Output the (x, y) coordinate of the center of the cell containing the given text.  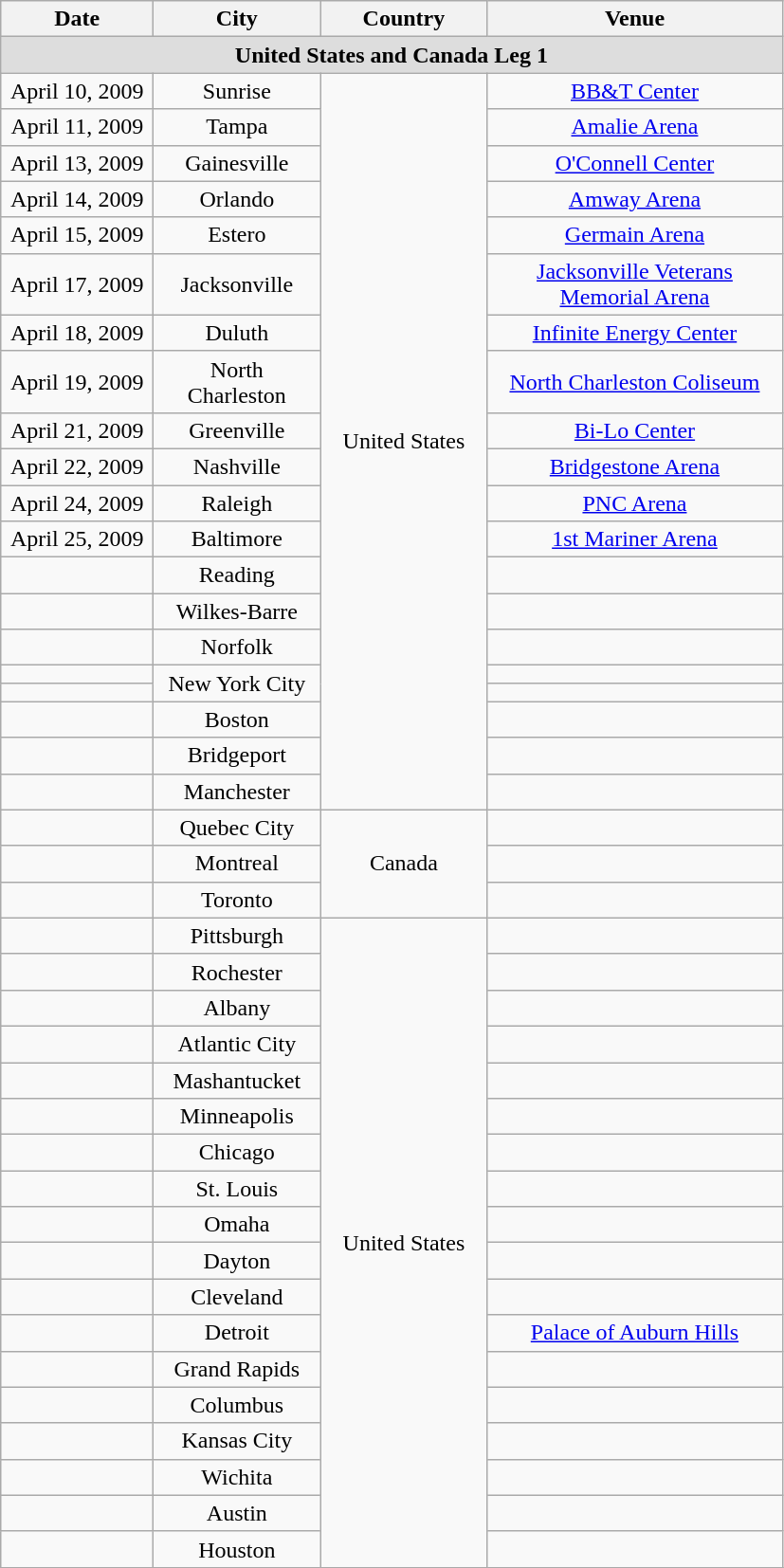
Estero (237, 235)
PNC Arena (635, 503)
Rochester (237, 972)
April 10, 2009 (78, 91)
April 25, 2009 (78, 539)
United States and Canada Leg 1 (392, 55)
Nashville (237, 466)
Toronto (237, 900)
Pittsburgh (237, 936)
Germain Arena (635, 235)
Austin (237, 1513)
Mashantucket (237, 1080)
Wilkes-Barre (237, 611)
Jacksonville (237, 284)
North Charleston Coliseum (635, 381)
New York City (237, 684)
Kansas City (237, 1441)
April 15, 2009 (78, 235)
Chicago (237, 1153)
Greenville (237, 430)
Palace of Auburn Hills (635, 1333)
Venue (635, 19)
North Charleston (237, 381)
Omaha (237, 1225)
April 21, 2009 (78, 430)
Jacksonville Veterans Memorial Arena (635, 284)
Quebec City (237, 828)
Columbus (237, 1405)
Raleigh (237, 503)
BB&T Center (635, 91)
April 13, 2009 (78, 163)
Date (78, 19)
Cleveland (237, 1297)
April 19, 2009 (78, 381)
Minneapolis (237, 1117)
Sunrise (237, 91)
Duluth (237, 333)
Gainesville (237, 163)
Atlantic City (237, 1044)
Boston (237, 720)
Montreal (237, 864)
Houston (237, 1549)
Albany (237, 1008)
City (237, 19)
April 18, 2009 (78, 333)
Canada (404, 864)
Bridgeport (237, 756)
Norfolk (237, 647)
Manchester (237, 792)
April 11, 2009 (78, 127)
Wichita (237, 1477)
Country (404, 19)
April 22, 2009 (78, 466)
Grand Rapids (237, 1369)
Detroit (237, 1333)
Orlando (237, 199)
April 24, 2009 (78, 503)
Amway Arena (635, 199)
Tampa (237, 127)
O'Connell Center (635, 163)
1st Mariner Arena (635, 539)
Reading (237, 575)
Dayton (237, 1261)
April 14, 2009 (78, 199)
Infinite Energy Center (635, 333)
April 17, 2009 (78, 284)
Amalie Arena (635, 127)
Bridgestone Arena (635, 466)
St. Louis (237, 1189)
Bi-Lo Center (635, 430)
Baltimore (237, 539)
